Search for the cell housing the specified text and yield its [x, y] center coordinate. 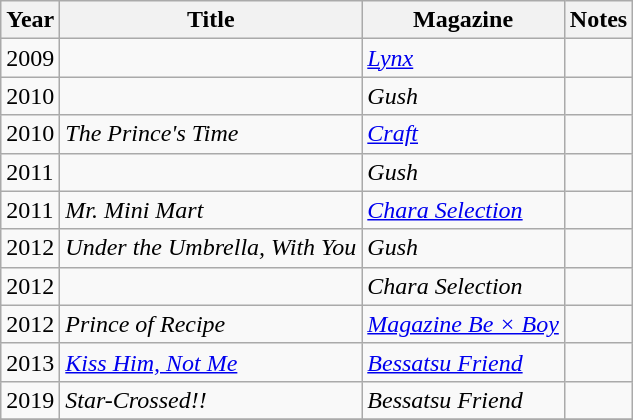
Kiss Him, Not Me [211, 362]
Mr. Mini Mart [211, 210]
Magazine [464, 20]
The Prince's Time [211, 134]
Notes [598, 20]
2013 [30, 362]
Magazine Be × Boy [464, 324]
Title [211, 20]
Under the Umbrella, With You [211, 248]
2009 [30, 58]
Year [30, 20]
2019 [30, 400]
Prince of Recipe [211, 324]
Star-Crossed!! [211, 400]
Lynx [464, 58]
Craft [464, 134]
